Capture the cell that displays the provided text and extract its [X, Y] central coordinate. 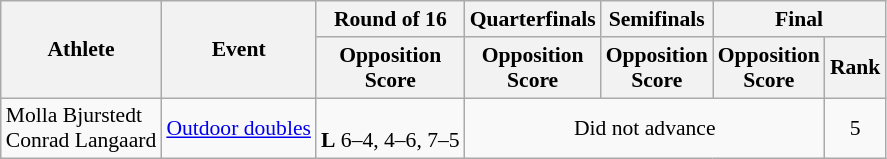
L 6–4, 4–6, 7–5 [390, 128]
Molla Bjurstedt Conrad Langaard [82, 128]
Did not advance [645, 128]
Quarterfinals [533, 19]
5 [856, 128]
Athlete [82, 50]
Semifinals [657, 19]
Outdoor doubles [238, 128]
Rank [856, 68]
Round of 16 [390, 19]
Event [238, 50]
Final [800, 19]
